Return [x, y] of the center of cell containing provided text 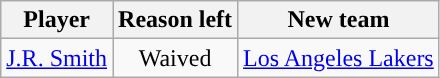
Los Angeles Lakers [339, 58]
Waived [176, 58]
Reason left [176, 20]
New team [339, 20]
J.R. Smith [57, 58]
Player [57, 20]
